Scan for the cell matching the given text and deliver its [X, Y] coordinate at center. 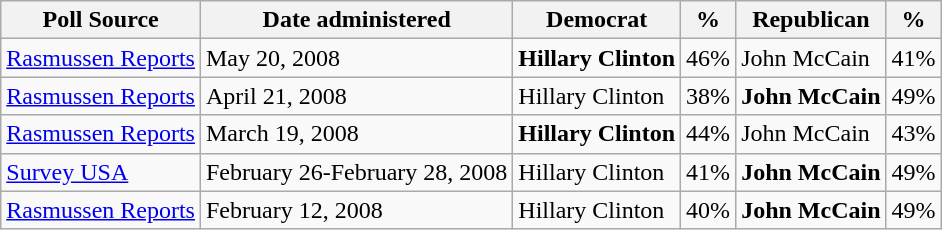
February 12, 2008 [356, 210]
February 26-February 28, 2008 [356, 172]
Democrat [597, 20]
Date administered [356, 20]
Poll Source [101, 20]
Survey USA [101, 172]
March 19, 2008 [356, 134]
43% [914, 134]
May 20, 2008 [356, 58]
Republican [811, 20]
40% [708, 210]
April 21, 2008 [356, 96]
46% [708, 58]
38% [708, 96]
44% [708, 134]
